Find where the given text appears and provide that cell's center as [x, y] coordinate. 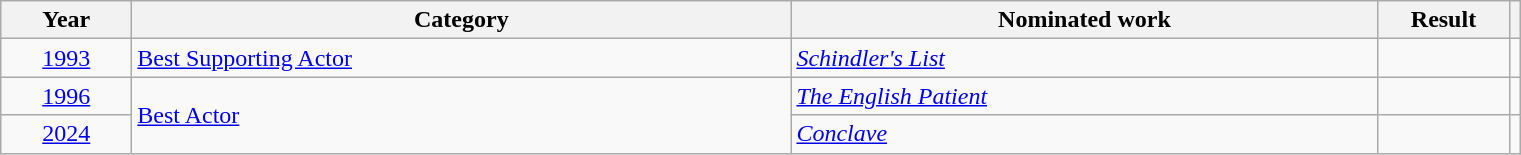
Nominated work [1084, 20]
Best Supporting Actor [462, 58]
1993 [66, 58]
Year [66, 20]
Result [1444, 20]
Conclave [1084, 134]
2024 [66, 134]
Category [462, 20]
Schindler's List [1084, 58]
1996 [66, 96]
The English Patient [1084, 96]
Best Actor [462, 115]
